Extract the [x, y] coordinate from the center of the cell holding the provided text.  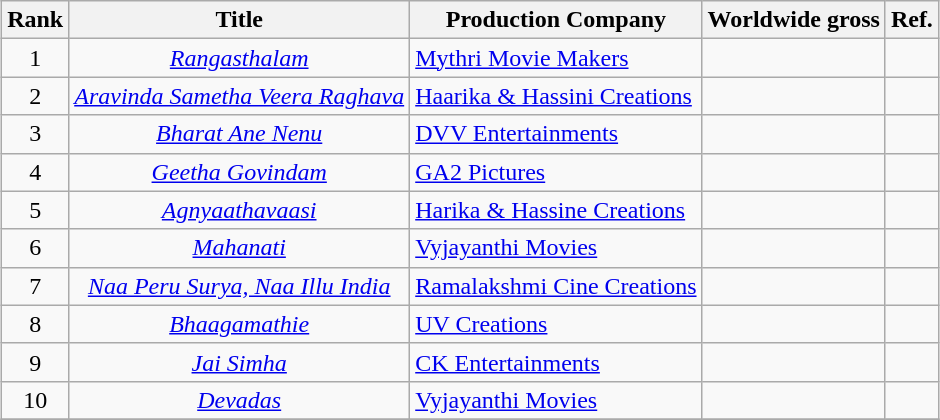
Ref. [912, 20]
1 [36, 58]
9 [36, 362]
Aravinda Sametha Veera Raghava [240, 96]
Devadas [240, 400]
2 [36, 96]
Geetha Govindam [240, 172]
Agnyaathavaasi [240, 210]
CK Entertainments [556, 362]
Mahanati [240, 248]
10 [36, 400]
Jai Simha [240, 362]
Rangasthalam [240, 58]
Ramalakshmi Cine Creations [556, 286]
Production Company [556, 20]
Worldwide gross [794, 20]
Mythri Movie Makers [556, 58]
Rank [36, 20]
3 [36, 134]
Bharat Ane Nenu [240, 134]
4 [36, 172]
Naa Peru Surya, Naa Illu India [240, 286]
Haarika & Hassini Creations [556, 96]
DVV Entertainments [556, 134]
Bhaagamathie [240, 324]
Title [240, 20]
8 [36, 324]
6 [36, 248]
5 [36, 210]
Harika & Hassine Creations [556, 210]
GA2 Pictures [556, 172]
7 [36, 286]
UV Creations [556, 324]
